Detect which cell encompasses the target text, then output its (x, y) center coordinate. 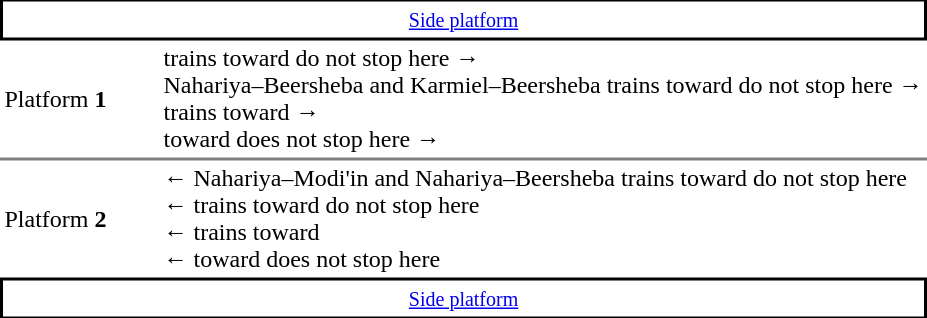
Platform 1 (80, 99)
Platform 2 (80, 218)
← Nahariya–Modi'in and Nahariya–Beersheba trains toward do not stop here← trains toward do not stop here← trains toward ← toward does not stop here (543, 218)
